Return [X, Y] of the center of cell containing provided text 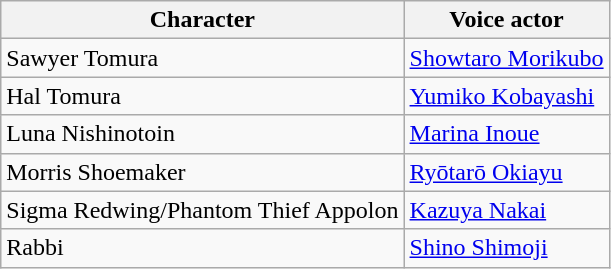
Yumiko Kobayashi [506, 96]
Character [202, 20]
Ryōtarō Okiayu [506, 172]
Rabbi [202, 248]
Luna Nishinotoin [202, 134]
Marina Inoue [506, 134]
Morris Shoemaker [202, 172]
Shino Shimoji [506, 248]
Showtaro Morikubo [506, 58]
Sawyer Tomura [202, 58]
Voice actor [506, 20]
Sigma Redwing/Phantom Thief Appolon [202, 210]
Hal Tomura [202, 96]
Kazuya Nakai [506, 210]
